Search for the cell housing the specified text and yield its (X, Y) center coordinate. 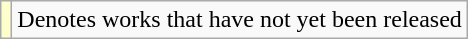
Denotes works that have not yet been released (240, 20)
